Scan for the cell matching the given text and deliver its (X, Y) coordinate at center. 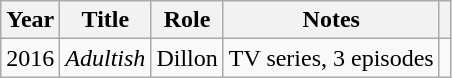
Adultish (106, 58)
Notes (331, 20)
TV series, 3 episodes (331, 58)
Role (187, 20)
Title (106, 20)
Dillon (187, 58)
Year (30, 20)
2016 (30, 58)
